Provide the [X, Y] coordinate of the cell's center where the given text is located.  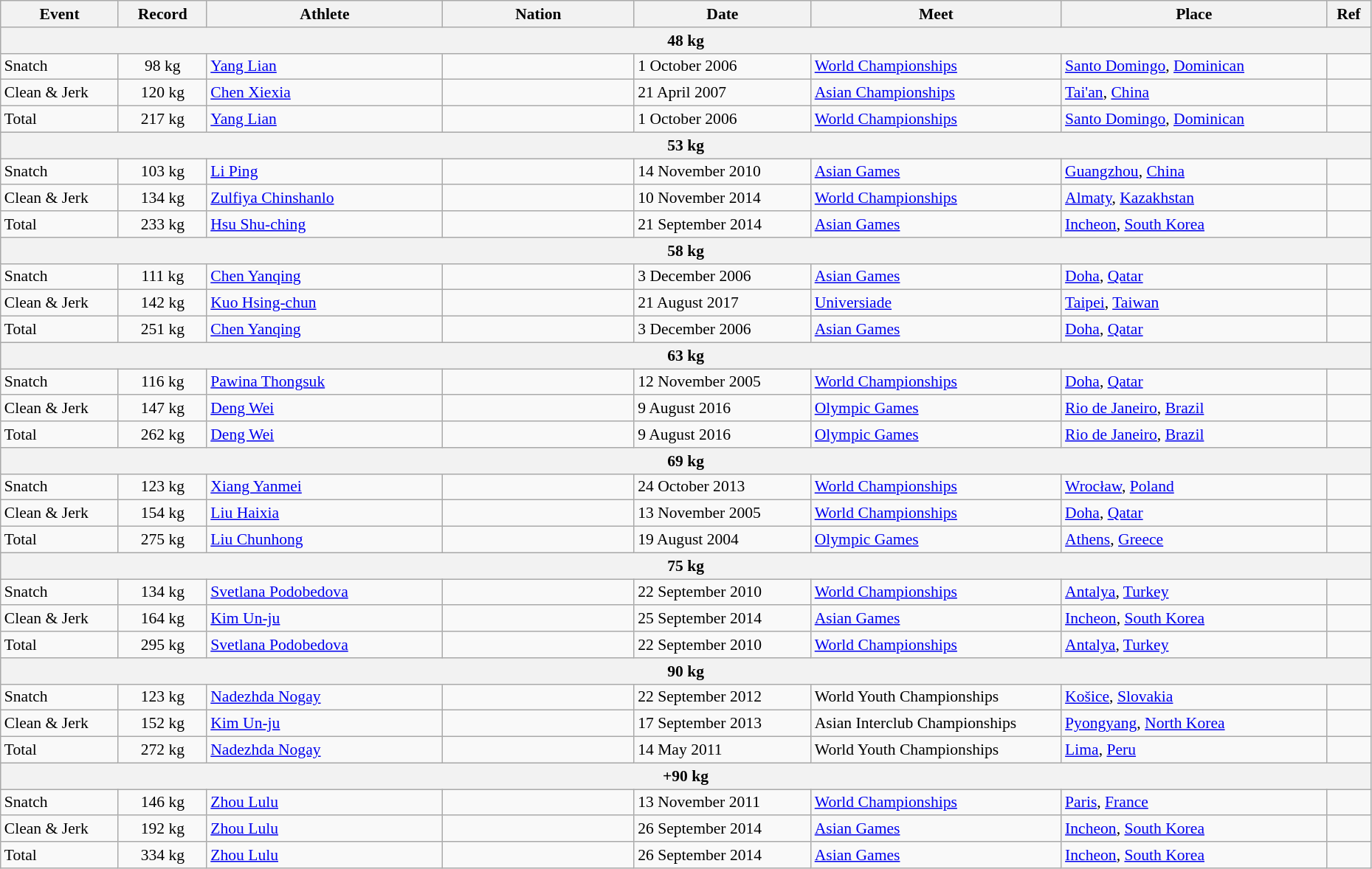
Li Ping [325, 172]
Universiade [936, 303]
Date [723, 14]
116 kg [162, 382]
Event [60, 14]
154 kg [162, 513]
251 kg [162, 330]
17 September 2013 [723, 724]
12 November 2005 [723, 382]
Almaty, Kazakhstan [1194, 198]
217 kg [162, 120]
Lima, Peru [1194, 750]
Pawina Thongsuk [325, 382]
Xiang Yanmei [325, 487]
90 kg [686, 671]
48 kg [686, 41]
192 kg [162, 829]
142 kg [162, 303]
275 kg [162, 540]
Liu Haixia [325, 513]
53 kg [686, 145]
Asian Interclub Championships [936, 724]
Košice, Slovakia [1194, 697]
69 kg [686, 461]
21 April 2007 [723, 93]
295 kg [162, 645]
Athlete [325, 14]
22 September 2012 [723, 697]
334 kg [162, 855]
Ref [1348, 14]
98 kg [162, 66]
Place [1194, 14]
14 May 2011 [723, 750]
Paris, France [1194, 803]
233 kg [162, 224]
21 September 2014 [723, 224]
Wrocław, Poland [1194, 487]
13 November 2011 [723, 803]
Zulfiya Chinshanlo [325, 198]
Guangzhou, China [1194, 172]
Record [162, 14]
Nation [539, 14]
24 October 2013 [723, 487]
19 August 2004 [723, 540]
Pyongyang, North Korea [1194, 724]
Meet [936, 14]
25 September 2014 [723, 619]
Kuo Hsing-chun [325, 303]
75 kg [686, 566]
103 kg [162, 172]
272 kg [162, 750]
13 November 2005 [723, 513]
Athens, Greece [1194, 540]
146 kg [162, 803]
164 kg [162, 619]
Hsu Shu-ching [325, 224]
Chen Xiexia [325, 93]
14 November 2010 [723, 172]
147 kg [162, 409]
63 kg [686, 356]
120 kg [162, 93]
21 August 2017 [723, 303]
152 kg [162, 724]
262 kg [162, 434]
58 kg [686, 251]
111 kg [162, 277]
Taipei, Taiwan [1194, 303]
Tai'an, China [1194, 93]
10 November 2014 [723, 198]
+90 kg [686, 776]
Asian Championships [936, 93]
Liu Chunhong [325, 540]
